Pinpoint the cell where the given text exists, returning its (X, Y) midpoint coordinate. 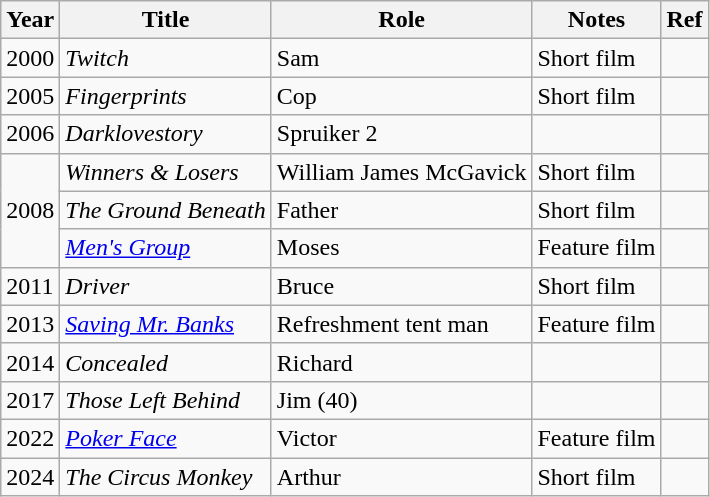
2011 (30, 286)
Men's Group (166, 248)
Role (402, 20)
Driver (166, 286)
Refreshment tent man (402, 324)
2014 (30, 362)
William James McGavick (402, 172)
Jim (40) (402, 400)
Poker Face (166, 438)
Cop (402, 96)
Richard (402, 362)
Saving Mr. Banks (166, 324)
Winners & Losers (166, 172)
Twitch (166, 58)
2022 (30, 438)
Fingerprints (166, 96)
Concealed (166, 362)
2008 (30, 210)
2017 (30, 400)
Sam (402, 58)
Title (166, 20)
Spruiker 2 (402, 134)
Darklovestory (166, 134)
Father (402, 210)
The Circus Monkey (166, 477)
2006 (30, 134)
Moses (402, 248)
Year (30, 20)
2013 (30, 324)
The Ground Beneath (166, 210)
2005 (30, 96)
2024 (30, 477)
Victor (402, 438)
Arthur (402, 477)
Those Left Behind (166, 400)
2000 (30, 58)
Bruce (402, 286)
Notes (596, 20)
Ref (684, 20)
